Search for the cell housing the specified text and yield its (x, y) center coordinate. 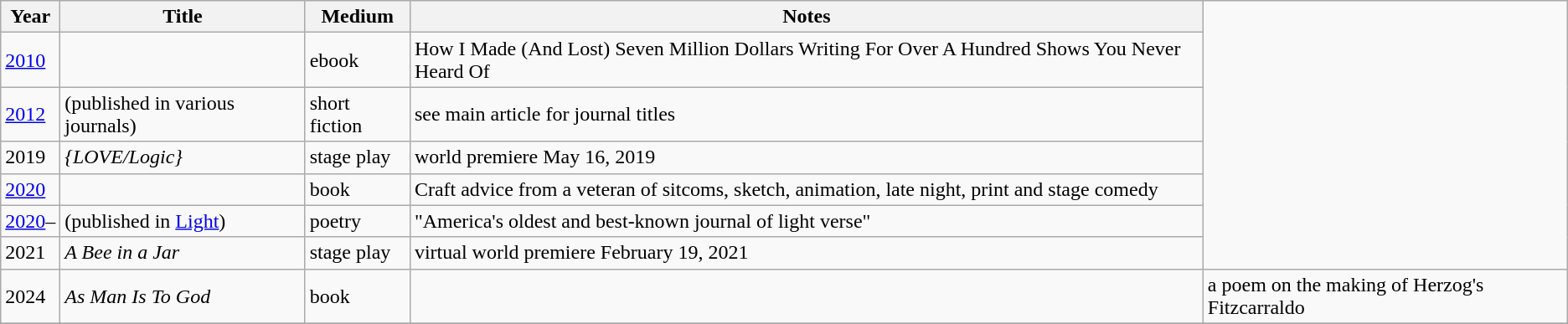
ebook (357, 60)
{LOVE/Logic} (183, 157)
2012 (30, 114)
see main article for journal titles (806, 114)
Medium (357, 17)
world premiere May 16, 2019 (806, 157)
2019 (30, 157)
(published in various journals) (183, 114)
As Man Is To God (183, 296)
Craft advice from a veteran of sitcoms, sketch, animation, late night, print and stage comedy (806, 189)
Title (183, 17)
Year (30, 17)
a poem on the making of Herzog's Fitzcarraldo (1385, 296)
2020 (30, 189)
A Bee in a Jar (183, 253)
2010 (30, 60)
virtual world premiere February 19, 2021 (806, 253)
poetry (357, 221)
(published in Light) (183, 221)
2024 (30, 296)
How I Made (And Lost) Seven Million Dollars Writing For Over A Hundred Shows You Never Heard Of (806, 60)
"America's oldest and best-known journal of light verse" (806, 221)
Notes (806, 17)
2021 (30, 253)
short fiction (357, 114)
2020– (30, 221)
